Return [x, y] of the center of cell containing provided text 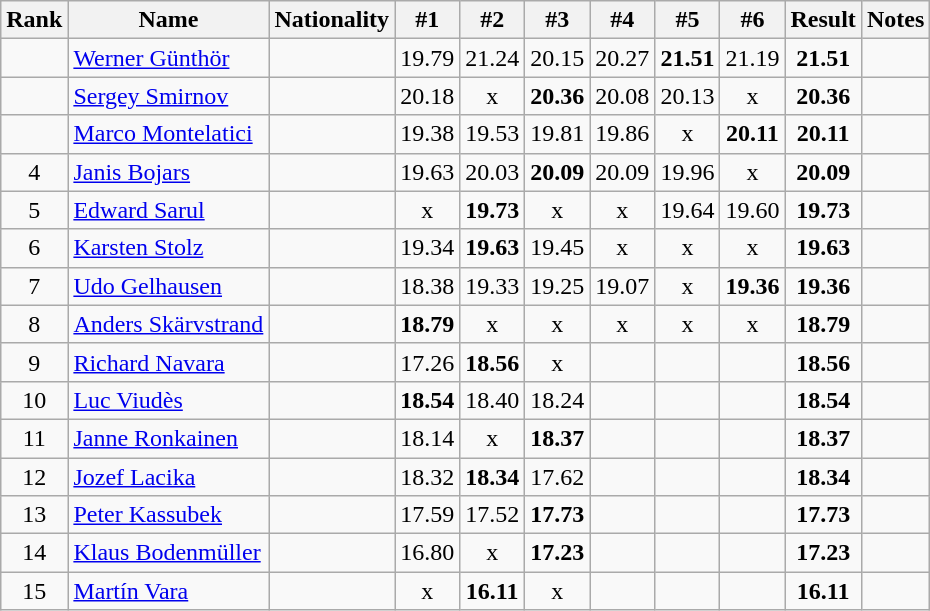
Janis Bojars [168, 172]
#2 [492, 20]
19.38 [428, 134]
Result [823, 20]
5 [34, 210]
Luc Viudès [168, 400]
18.14 [428, 438]
19.60 [752, 210]
Peter Kassubek [168, 515]
Name [168, 20]
#1 [428, 20]
21.24 [492, 58]
19.64 [688, 210]
Sergey Smirnov [168, 96]
Marco Montelatici [168, 134]
19.96 [688, 172]
16.80 [428, 553]
18.24 [558, 400]
19.45 [558, 248]
Richard Navara [168, 362]
Werner Günthör [168, 58]
Notes [895, 20]
17.62 [558, 477]
20.13 [688, 96]
19.33 [492, 286]
6 [34, 248]
7 [34, 286]
Klaus Bodenmüller [168, 553]
Anders Skärvstrand [168, 324]
Karsten Stolz [168, 248]
14 [34, 553]
11 [34, 438]
Jozef Lacika [168, 477]
Janne Ronkainen [168, 438]
18.32 [428, 477]
Martín Vara [168, 591]
#3 [558, 20]
20.03 [492, 172]
19.79 [428, 58]
19.86 [622, 134]
20.27 [622, 58]
13 [34, 515]
19.53 [492, 134]
#4 [622, 20]
15 [34, 591]
17.26 [428, 362]
Rank [34, 20]
9 [34, 362]
20.18 [428, 96]
19.34 [428, 248]
20.15 [558, 58]
Nationality [332, 20]
17.52 [492, 515]
19.81 [558, 134]
18.40 [492, 400]
17.59 [428, 515]
Udo Gelhausen [168, 286]
8 [34, 324]
10 [34, 400]
Edward Sarul [168, 210]
12 [34, 477]
19.25 [558, 286]
20.08 [622, 96]
21.19 [752, 58]
18.38 [428, 286]
4 [34, 172]
#6 [752, 20]
19.07 [622, 286]
#5 [688, 20]
